Detect which cell encompasses the target text, then output its (x, y) center coordinate. 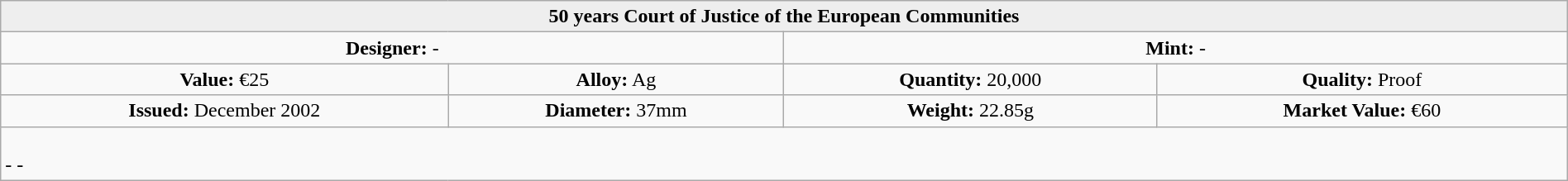
Alloy: Ag (616, 79)
Quantity: 20,000 (971, 79)
Diameter: 37mm (616, 111)
Quality: Proof (1363, 79)
50 years Court of Justice of the European Communities (784, 17)
- - (784, 154)
Weight: 22.85g (971, 111)
Issued: December 2002 (225, 111)
Value: €25 (225, 79)
Market Value: €60 (1363, 111)
Mint: - (1176, 48)
Designer: - (392, 48)
